Determine the [x, y] coordinate at the center of the cell enclosing the given text.  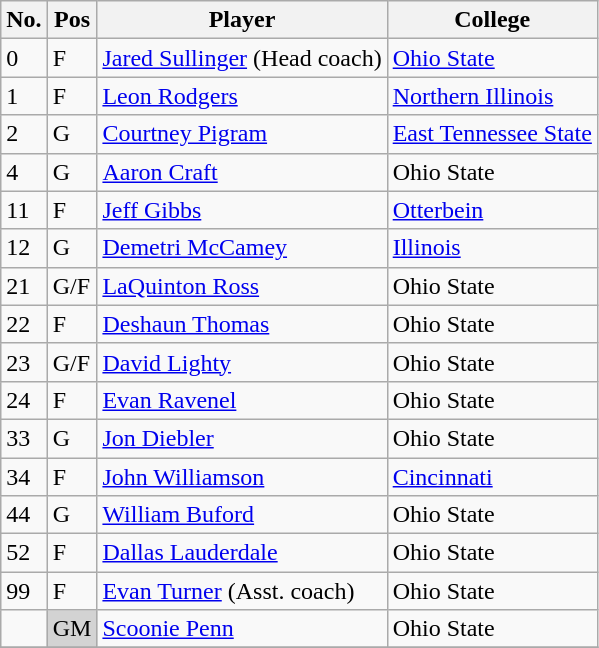
4 [24, 172]
0 [24, 58]
Illinois [492, 248]
22 [24, 324]
23 [24, 362]
Player [242, 20]
33 [24, 438]
Deshaun Thomas [242, 324]
Scoonie Penn [242, 629]
34 [24, 477]
John Williamson [242, 477]
52 [24, 553]
Jon Diebler [242, 438]
David Lighty [242, 362]
Courtney Pigram [242, 134]
24 [24, 400]
Aaron Craft [242, 172]
Evan Ravenel [242, 400]
11 [24, 210]
2 [24, 134]
Cincinnati [492, 477]
No. [24, 20]
LaQuinton Ross [242, 286]
College [492, 20]
Dallas Lauderdale [242, 553]
Jeff Gibbs [242, 210]
Northern Illinois [492, 96]
Otterbein [492, 210]
12 [24, 248]
44 [24, 515]
21 [24, 286]
Pos [72, 20]
GM [72, 629]
Jared Sullinger (Head coach) [242, 58]
Evan Turner (Asst. coach) [242, 591]
Demetri McCamey [242, 248]
East Tennessee State [492, 134]
Leon Rodgers [242, 96]
William Buford [242, 515]
99 [24, 591]
1 [24, 96]
